Locate the cell with the specified text and output its [x, y] center coordinate. 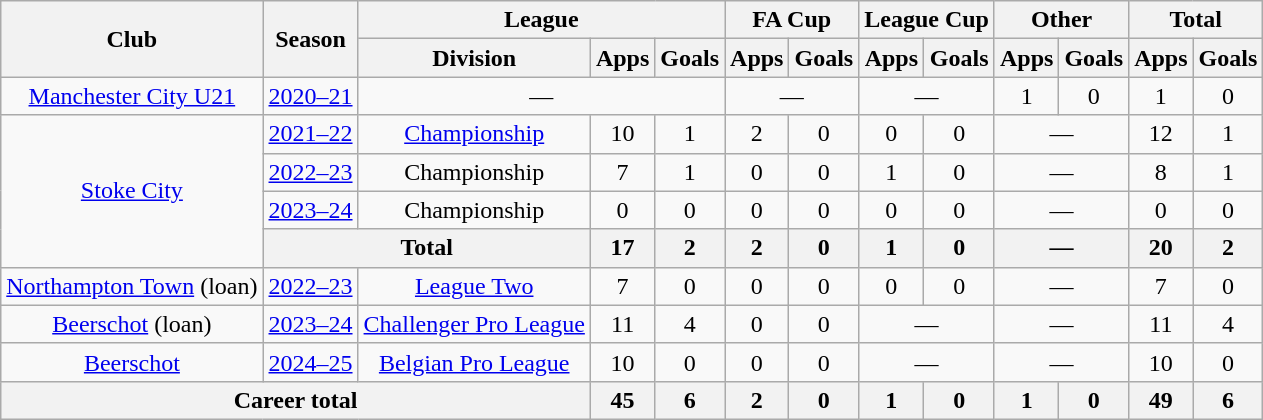
Season [310, 39]
Club [132, 39]
45 [622, 400]
2024–25 [310, 362]
League [541, 20]
8 [1161, 172]
20 [1161, 248]
49 [1161, 400]
League Two [474, 286]
League Cup [927, 20]
Beerschot (loan) [132, 324]
FA Cup [792, 20]
Belgian Pro League [474, 362]
17 [622, 248]
Beerschot [132, 362]
2020–21 [310, 96]
2021–22 [310, 134]
Other [1061, 20]
Manchester City U21 [132, 96]
Stoke City [132, 191]
Challenger Pro League [474, 324]
Northampton Town (loan) [132, 286]
12 [1161, 134]
Career total [296, 400]
Division [474, 58]
